From the cell containing the given text, extract its center point as (X, Y) coordinate. 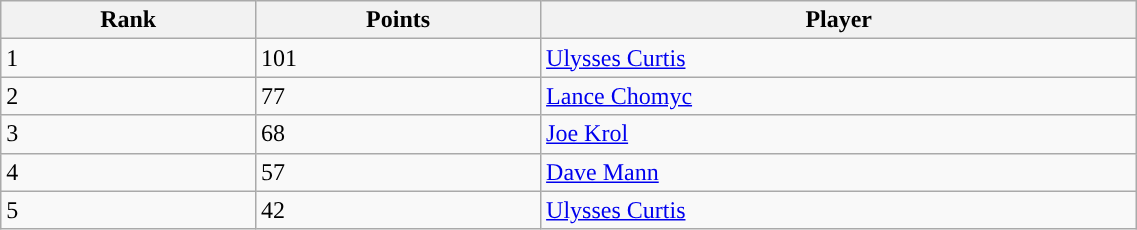
68 (398, 134)
Dave Mann (839, 172)
3 (128, 134)
5 (128, 210)
Rank (128, 20)
42 (398, 210)
4 (128, 172)
101 (398, 58)
Player (839, 20)
2 (128, 96)
Points (398, 20)
57 (398, 172)
Joe Krol (839, 134)
77 (398, 96)
Lance Chomyc (839, 96)
1 (128, 58)
